Return the (X, Y) coordinate for the center point of the cell that contains the specified text.  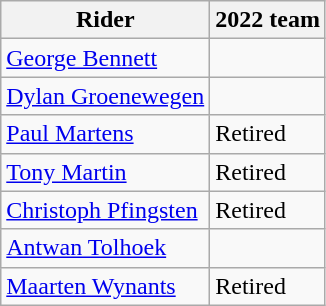
George Bennett (106, 58)
Christoph Pfingsten (106, 210)
Paul Martens (106, 134)
2022 team (268, 20)
Maarten Wynants (106, 286)
Rider (106, 20)
Dylan Groenewegen (106, 96)
Tony Martin (106, 172)
Antwan Tolhoek (106, 248)
